Search for the cell housing the specified text and yield its [X, Y] center coordinate. 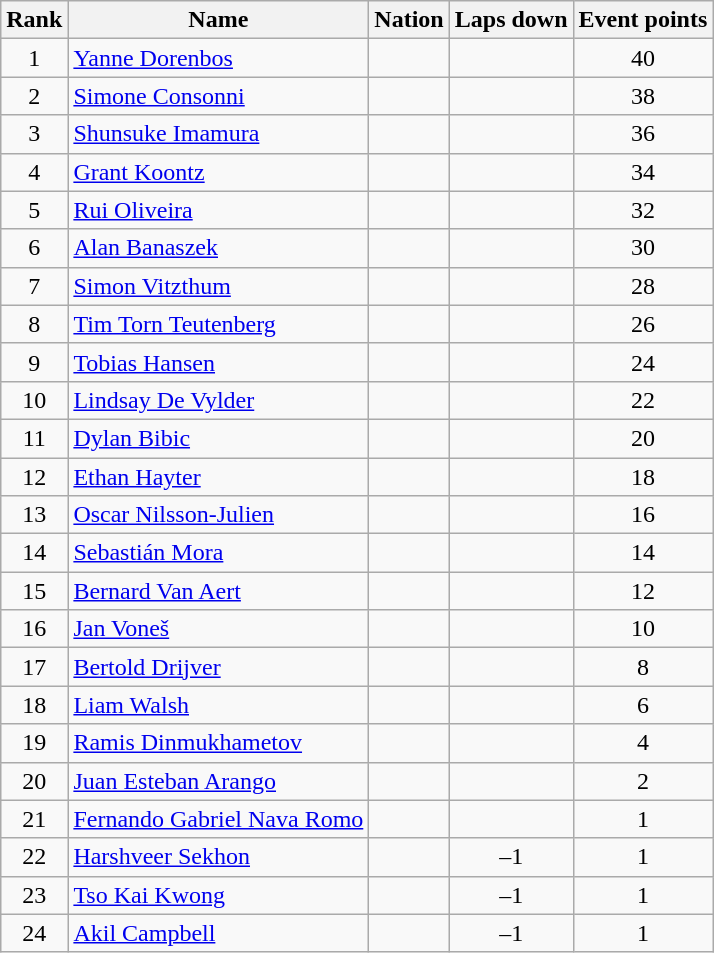
32 [643, 210]
Event points [643, 20]
Oscar Nilsson-Julien [218, 515]
Ramis Dinmukhametov [218, 743]
Yanne Dorenbos [218, 58]
11 [34, 438]
Fernando Gabriel Nava Romo [218, 819]
21 [34, 819]
Rui Oliveira [218, 210]
3 [34, 134]
28 [643, 286]
9 [34, 362]
7 [34, 286]
Alan Banaszek [218, 248]
Laps down [511, 20]
Bertold Drijver [218, 667]
Simon Vitzthum [218, 286]
19 [34, 743]
Lindsay De Vylder [218, 400]
26 [643, 324]
Sebastián Mora [218, 553]
Dylan Bibic [218, 438]
5 [34, 210]
Rank [34, 20]
13 [34, 515]
34 [643, 172]
Tim Torn Teutenberg [218, 324]
Tso Kai Kwong [218, 895]
36 [643, 134]
Bernard Van Aert [218, 591]
15 [34, 591]
Ethan Hayter [218, 477]
23 [34, 895]
Harshveer Sekhon [218, 857]
Simone Consonni [218, 96]
Shunsuke Imamura [218, 134]
Grant Koontz [218, 172]
30 [643, 248]
Tobias Hansen [218, 362]
Akil Campbell [218, 933]
17 [34, 667]
Liam Walsh [218, 705]
Name [218, 20]
38 [643, 96]
Juan Esteban Arango [218, 781]
40 [643, 58]
Nation [409, 20]
Jan Voneš [218, 629]
